Provide the [x, y] coordinate of the cell's center where the given text is located.  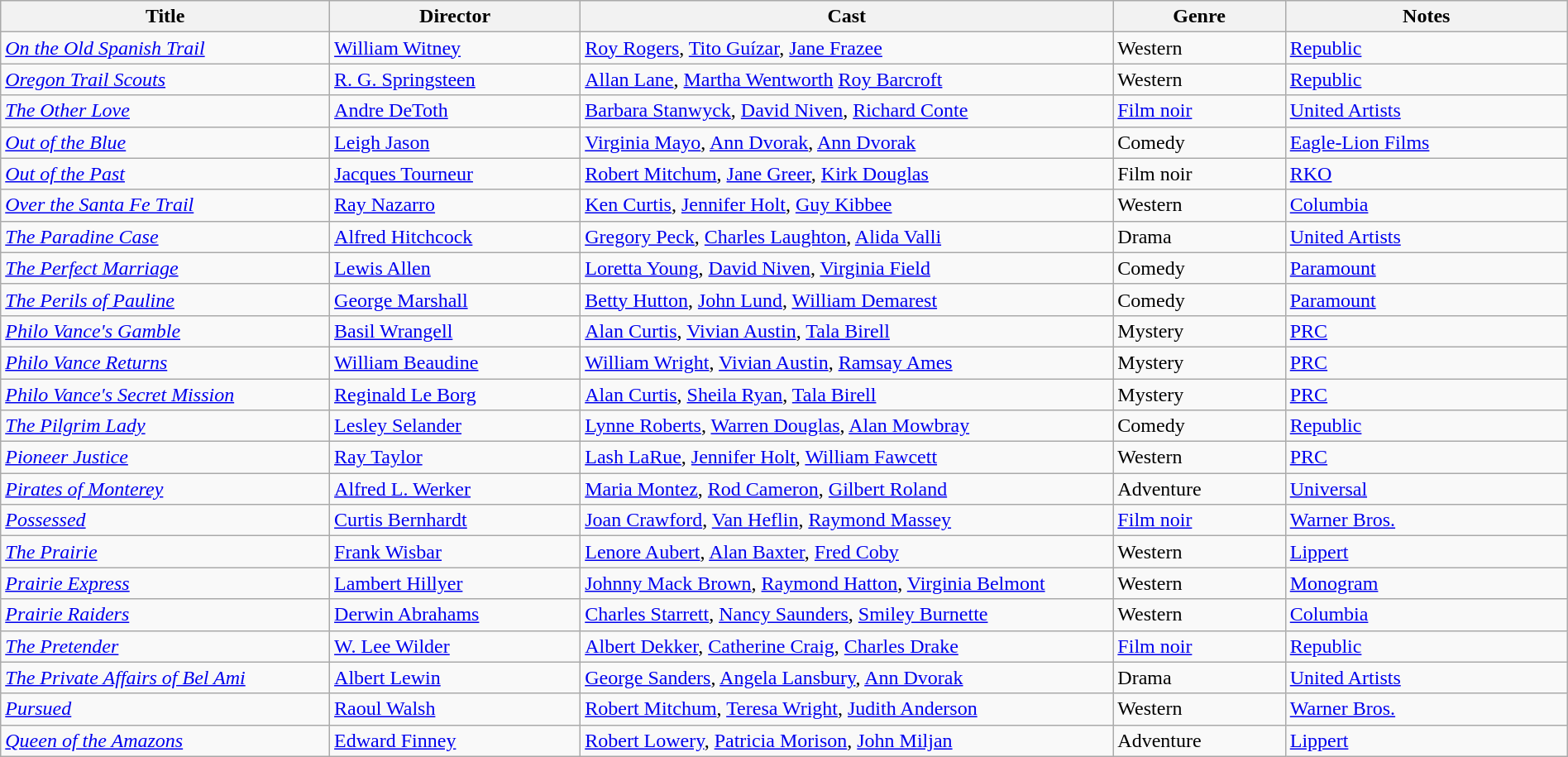
Johnny Mack Brown, Raymond Hatton, Virginia Belmont [847, 583]
Loretta Young, David Niven, Virginia Field [847, 268]
Jacques Tourneur [455, 174]
Philo Vance's Secret Mission [165, 395]
Robert Mitchum, Teresa Wright, Judith Anderson [847, 709]
Lynne Roberts, Warren Douglas, Alan Mowbray [847, 426]
Derwin Abrahams [455, 615]
Oregon Trail Scouts [165, 79]
Pirates of Monterey [165, 489]
Charles Starrett, Nancy Saunders, Smiley Burnette [847, 615]
Basil Wrangell [455, 331]
Leigh Jason [455, 142]
Virginia Mayo, Ann Dvorak, Ann Dvorak [847, 142]
Prairie Raiders [165, 615]
The Private Affairs of Bel Ami [165, 678]
Frank Wisbar [455, 552]
William Wright, Vivian Austin, Ramsay Ames [847, 362]
Queen of the Amazons [165, 740]
Possessed [165, 520]
The Perfect Marriage [165, 268]
Reginald Le Borg [455, 395]
Albert Dekker, Catherine Craig, Charles Drake [847, 646]
Pursued [165, 709]
Robert Lowery, Patricia Morison, John Miljan [847, 740]
Raoul Walsh [455, 709]
Philo Vance Returns [165, 362]
Universal [1426, 489]
R. G. Springsteen [455, 79]
Cast [847, 17]
Gregory Peck, Charles Laughton, Alida Valli [847, 237]
Genre [1199, 17]
Alfred L. Werker [455, 489]
Lash LaRue, Jennifer Holt, William Fawcett [847, 458]
Ray Taylor [455, 458]
William Witney [455, 48]
W. Lee Wilder [455, 646]
Director [455, 17]
Andre DeToth [455, 111]
Albert Lewin [455, 678]
The Other Love [165, 111]
The Prairie [165, 552]
Curtis Bernhardt [455, 520]
Betty Hutton, John Lund, William Demarest [847, 299]
Philo Vance's Gamble [165, 331]
Prairie Express [165, 583]
The Pretender [165, 646]
Allan Lane, Martha Wentworth Roy Barcroft [847, 79]
Robert Mitchum, Jane Greer, Kirk Douglas [847, 174]
George Marshall [455, 299]
Barbara Stanwyck, David Niven, Richard Conte [847, 111]
Out of the Blue [165, 142]
Edward Finney [455, 740]
Ray Nazarro [455, 205]
Lenore Aubert, Alan Baxter, Fred Coby [847, 552]
William Beaudine [455, 362]
Out of the Past [165, 174]
Alan Curtis, Sheila Ryan, Tala Birell [847, 395]
Joan Crawford, Van Heflin, Raymond Massey [847, 520]
Title [165, 17]
Lambert Hillyer [455, 583]
Alfred Hitchcock [455, 237]
Maria Montez, Rod Cameron, Gilbert Roland [847, 489]
On the Old Spanish Trail [165, 48]
George Sanders, Angela Lansbury, Ann Dvorak [847, 678]
Alan Curtis, Vivian Austin, Tala Birell [847, 331]
Pioneer Justice [165, 458]
Monogram [1426, 583]
RKO [1426, 174]
The Paradine Case [165, 237]
Ken Curtis, Jennifer Holt, Guy Kibbee [847, 205]
The Perils of Pauline [165, 299]
Eagle-Lion Films [1426, 142]
Over the Santa Fe Trail [165, 205]
Roy Rogers, Tito Guízar, Jane Frazee [847, 48]
Lesley Selander [455, 426]
Notes [1426, 17]
Lewis Allen [455, 268]
The Pilgrim Lady [165, 426]
